Extract the (X, Y) coordinate from the center of the cell holding the provided text.  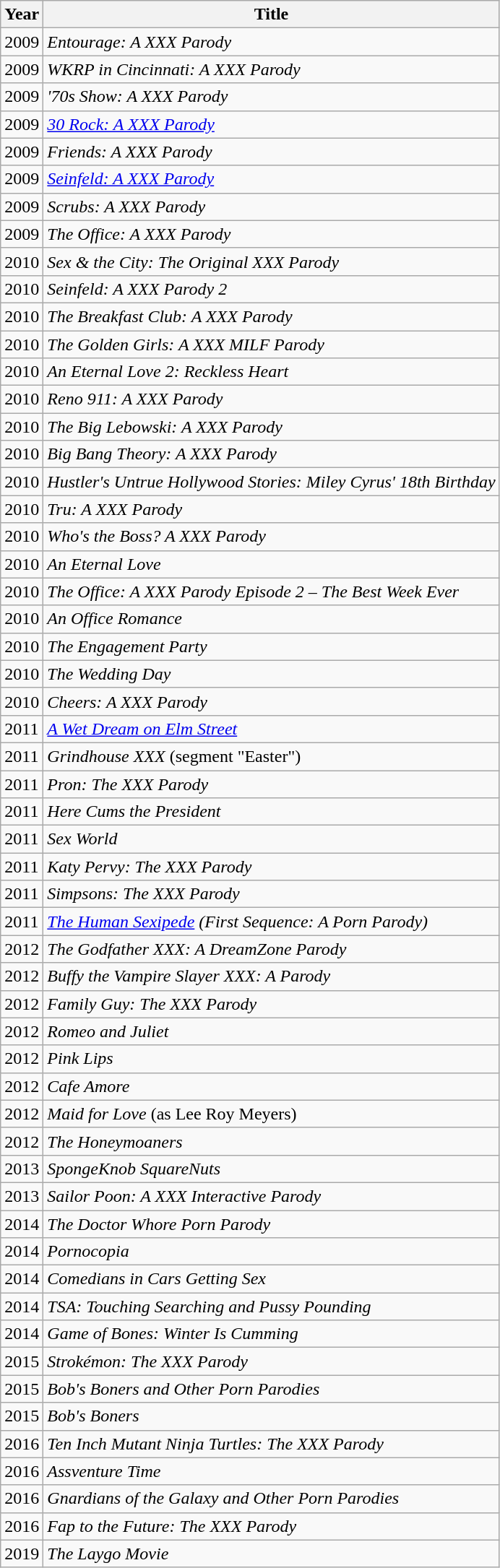
The Big Lebowski: A XXX Parody (272, 427)
The Laygo Movie (272, 1554)
Here Cums the President (272, 812)
An Eternal Love (272, 564)
SpongeKnob SquareNuts (272, 1169)
30 Rock: A XXX Parody (272, 124)
An Eternal Love 2: Reckless Heart (272, 372)
Cafe Amore (272, 1086)
Pornocopia (272, 1252)
Comedians in Cars Getting Sex (272, 1279)
Who's the Boss? A XXX Parody (272, 537)
Bob's Boners (272, 1416)
Grindhouse XXX (segment "Easter") (272, 756)
Romeo and Juliet (272, 1031)
TSA: Touching Searching and Pussy Pounding (272, 1307)
Scrubs: A XXX Parody (272, 207)
Seinfeld: A XXX Parody (272, 179)
Bob's Boners and Other Porn Parodies (272, 1389)
An Office Romance (272, 619)
Cheers: A XXX Parody (272, 701)
Pink Lips (272, 1059)
Big Bang Theory: A XXX Parody (272, 454)
The Engagement Party (272, 646)
Hustler's Untrue Hollywood Stories: Miley Cyrus' 18th Birthday (272, 482)
The Godfather XXX: A DreamZone Parody (272, 949)
Year (22, 14)
Strokémon: The XXX Parody (272, 1361)
Assventure Time (272, 1471)
Ten Inch Mutant Ninja Turtles: The XXX Parody (272, 1444)
Katy Pervy: The XXX Parody (272, 867)
The Office: A XXX Parody (272, 234)
Game of Bones: Winter Is Cumming (272, 1334)
Seinfeld: A XXX Parody 2 (272, 289)
Friends: A XXX Parody (272, 152)
Tru: A XXX Parody (272, 509)
WKRP in Cincinnati: A XXX Parody (272, 69)
Simpsons: The XXX Parody (272, 894)
Sailor Poon: A XXX Interactive Parody (272, 1196)
Fap to the Future: The XXX Parody (272, 1526)
The Human Sexipede (First Sequence: A Porn Parody) (272, 922)
Family Guy: The XXX Parody (272, 1004)
Reno 911: A XXX Parody (272, 399)
The Wedding Day (272, 674)
2019 (22, 1554)
Title (272, 14)
Buffy the Vampire Slayer XXX: A Parody (272, 976)
The Golden Girls: A XXX MILF Parody (272, 345)
Pron: The XXX Parody (272, 784)
The Honeymoaners (272, 1141)
Sex World (272, 839)
Gnardians of the Galaxy and Other Porn Parodies (272, 1499)
Maid for Love (as Lee Roy Meyers) (272, 1114)
Entourage: A XXX Parody (272, 42)
The Doctor Whore Porn Parody (272, 1224)
The Office: A XXX Parody Episode 2 – The Best Week Ever (272, 592)
'70s Show: A XXX Parody (272, 97)
Sex & the City: The Original XXX Parody (272, 261)
A Wet Dream on Elm Street (272, 729)
The Breakfast Club: A XXX Parody (272, 316)
